For the text-containing cell, return its midpoint in [x, y] coordinate format. 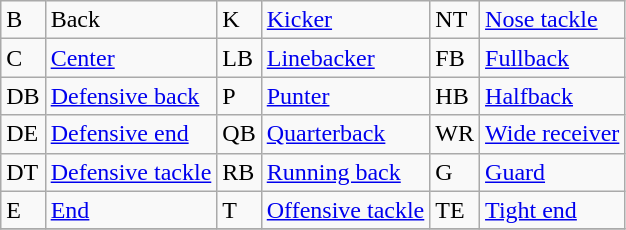
HB [455, 96]
Guard [552, 172]
E [23, 210]
B [23, 20]
Linebacker [346, 58]
DE [23, 134]
G [455, 172]
T [239, 210]
P [239, 96]
QB [239, 134]
DT [23, 172]
Running back [346, 172]
Tight end [552, 210]
NT [455, 20]
Fullback [552, 58]
RB [239, 172]
K [239, 20]
C [23, 58]
WR [455, 134]
Defensive tackle [131, 172]
LB [239, 58]
Defensive end [131, 134]
Wide receiver [552, 134]
Quarterback [346, 134]
Offensive tackle [346, 210]
Defensive back [131, 96]
Punter [346, 96]
Nose tackle [552, 20]
Halfback [552, 96]
DB [23, 96]
End [131, 210]
TE [455, 210]
FB [455, 58]
Kicker [346, 20]
Center [131, 58]
Back [131, 20]
